Return the (X, Y) coordinate for the center point of the cell that contains the specified text.  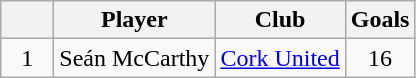
16 (380, 58)
Seán McCarthy (134, 58)
1 (28, 58)
Cork United (280, 58)
Goals (380, 20)
Club (280, 20)
Player (134, 20)
